Output the [x, y] coordinate of the center of the cell containing the given text.  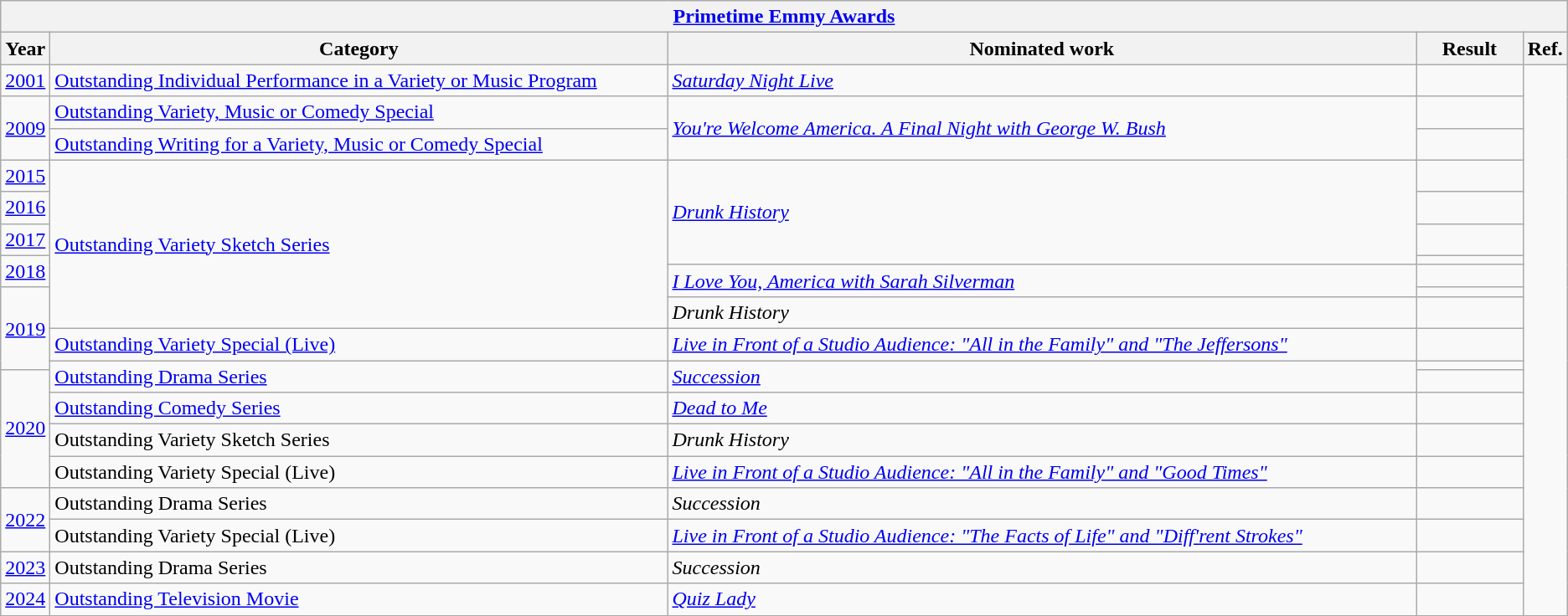
2017 [25, 239]
Result [1470, 49]
Ref. [1545, 49]
Quiz Lady [1042, 599]
2024 [25, 599]
Outstanding Comedy Series [358, 408]
2022 [25, 520]
2015 [25, 176]
Live in Front of a Studio Audience: "The Facts of Life" and "Diff'rent Strokes" [1042, 536]
2001 [25, 80]
2019 [25, 328]
Primetime Emmy Awards [784, 17]
2018 [25, 271]
2023 [25, 567]
2016 [25, 208]
Saturday Night Live [1042, 80]
I Love You, America with Sarah Silverman [1042, 280]
Live in Front of a Studio Audience: "All in the Family" and "Good Times" [1042, 472]
Dead to Me [1042, 408]
Outstanding Writing for a Variety, Music or Comedy Special [358, 144]
Category [358, 49]
You're Welcome America. A Final Night with George W. Bush [1042, 128]
Year [25, 49]
Nominated work [1042, 49]
Live in Front of a Studio Audience: "All in the Family" and "The Jeffersons" [1042, 344]
Outstanding Individual Performance in a Variety or Music Program [358, 80]
Outstanding Variety, Music or Comedy Special [358, 112]
2009 [25, 128]
Outstanding Television Movie [358, 599]
2020 [25, 429]
